Find where the given text appears and provide that cell's center as (x, y) coordinate. 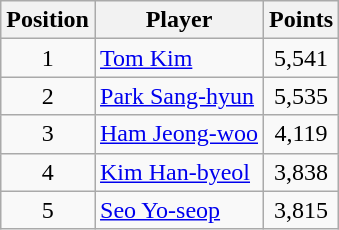
Park Sang-hyun (178, 96)
5 (48, 210)
Player (178, 20)
1 (48, 58)
5,541 (302, 58)
Seo Yo-seop (178, 210)
3,815 (302, 210)
4 (48, 172)
3 (48, 134)
Kim Han-byeol (178, 172)
Points (302, 20)
3,838 (302, 172)
2 (48, 96)
Tom Kim (178, 58)
Position (48, 20)
Ham Jeong-woo (178, 134)
5,535 (302, 96)
4,119 (302, 134)
